Pinpoint the cell where the given text exists, returning its [x, y] midpoint coordinate. 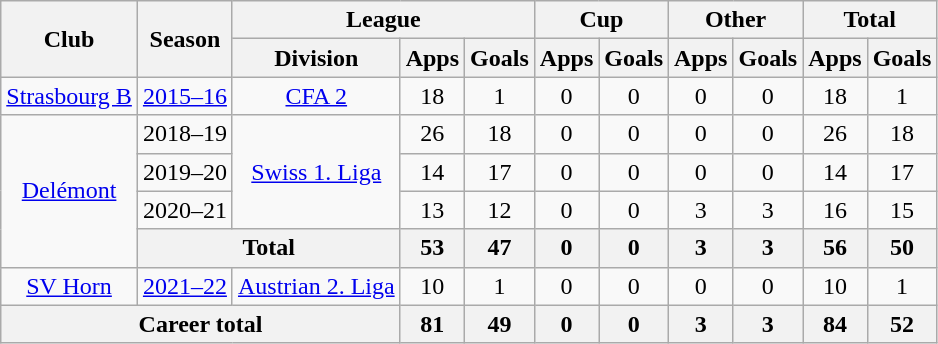
Delémont [70, 191]
81 [432, 324]
2021–22 [184, 286]
Swiss 1. Liga [316, 172]
56 [835, 248]
SV Horn [70, 286]
16 [835, 210]
53 [432, 248]
CFA 2 [316, 96]
Club [70, 39]
Other [736, 20]
52 [902, 324]
2018–19 [184, 134]
Strasbourg B [70, 96]
League [383, 20]
Career total [200, 324]
84 [835, 324]
Division [316, 58]
50 [902, 248]
12 [500, 210]
15 [902, 210]
13 [432, 210]
49 [500, 324]
2019–20 [184, 172]
Cup [601, 20]
2015–16 [184, 96]
47 [500, 248]
Austrian 2. Liga [316, 286]
2020–21 [184, 210]
Season [184, 39]
